Provide the (x, y) coordinate of the cell's center where the given text is located.  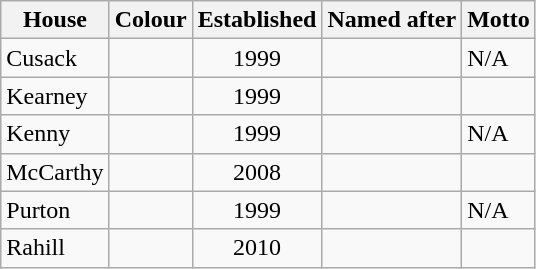
Motto (499, 20)
Kenny (55, 134)
McCarthy (55, 172)
2010 (257, 248)
Cusack (55, 58)
Kearney (55, 96)
Colour (150, 20)
Named after (392, 20)
2008 (257, 172)
Rahill (55, 248)
House (55, 20)
Purton (55, 210)
Established (257, 20)
